Scan for the cell matching the given text and deliver its [X, Y] coordinate at center. 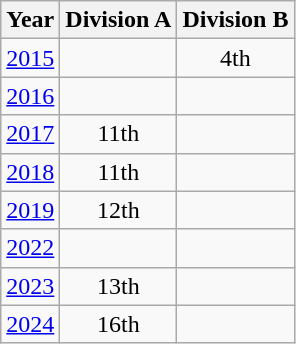
Year [30, 20]
2023 [30, 286]
4th [236, 58]
2017 [30, 134]
Division B [236, 20]
2016 [30, 96]
Division A [118, 20]
2018 [30, 172]
2024 [30, 324]
16th [118, 324]
13th [118, 286]
2019 [30, 210]
12th [118, 210]
2015 [30, 58]
2022 [30, 248]
